Determine the (X, Y) coordinate at the center of the cell enclosing the given text.  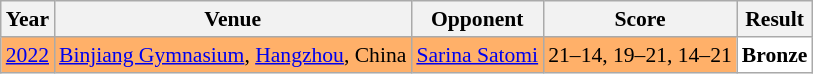
Opponent (477, 19)
21–14, 19–21, 14–21 (640, 55)
Binjiang Gymnasium, Hangzhou, China (232, 55)
Bronze (775, 55)
Sarina Satomi (477, 55)
Year (28, 19)
2022 (28, 55)
Score (640, 19)
Venue (232, 19)
Result (775, 19)
